Return (X, Y) of the center of cell containing provided text 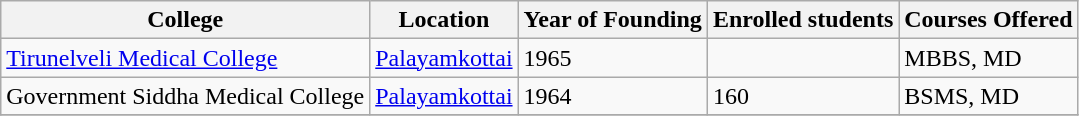
Location (444, 20)
Government Siddha Medical College (186, 96)
Enrolled students (802, 20)
Courses Offered (988, 20)
Tirunelveli Medical College (186, 58)
1965 (612, 58)
MBBS, MD (988, 58)
College (186, 20)
Year of Founding (612, 20)
BSMS, MD (988, 96)
160 (802, 96)
1964 (612, 96)
